Return (x, y) of the center of cell containing provided text 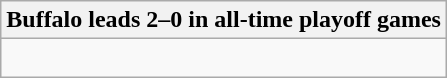
Buffalo leads 2–0 in all-time playoff games (224, 20)
